Capture the cell that displays the provided text and extract its [X, Y] central coordinate. 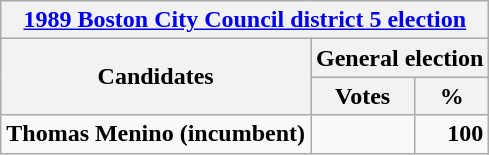
Thomas Menino (incumbent) [156, 134]
1989 Boston City Council district 5 election [245, 20]
% [452, 96]
Votes [362, 96]
General election [399, 58]
Candidates [156, 77]
100 [452, 134]
